Pinpoint the cell where the given text exists, returning its [X, Y] midpoint coordinate. 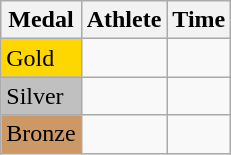
Silver [41, 96]
Gold [41, 58]
Athlete [124, 20]
Bronze [41, 134]
Medal [41, 20]
Time [199, 20]
